Return [x, y] of the center of cell containing provided text 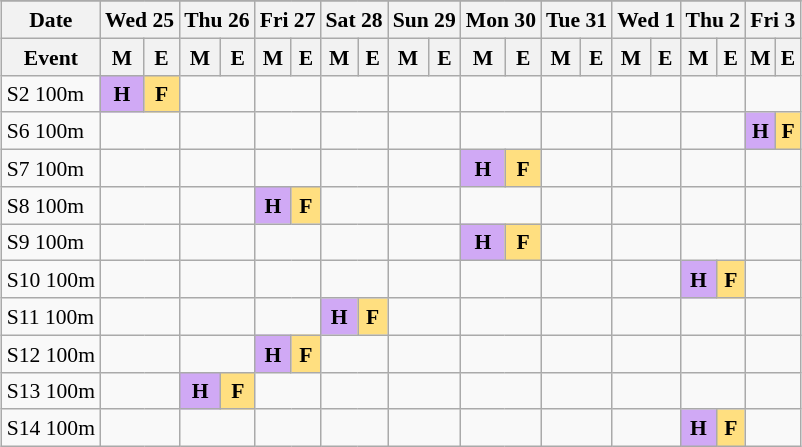
S10 100m [51, 280]
Event [51, 56]
Sat 28 [354, 20]
S6 100m [51, 130]
Fri 3 [772, 20]
Sun 29 [424, 20]
S8 100m [51, 204]
S11 100m [51, 316]
Thu 26 [217, 20]
Thu 2 [712, 20]
S9 100m [51, 242]
S14 100m [51, 428]
S13 100m [51, 390]
Wed 1 [646, 20]
S12 100m [51, 354]
Fri 27 [288, 20]
Tue 31 [576, 20]
S2 100m [51, 94]
Wed 25 [140, 20]
Date [51, 20]
Mon 30 [501, 20]
S7 100m [51, 168]
